Provide the (X, Y) coordinate of the cell's center where the given text is located.  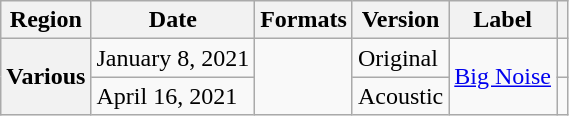
Original (400, 58)
April 16, 2021 (173, 96)
Version (400, 20)
Label (503, 20)
January 8, 2021 (173, 58)
Region (46, 20)
Date (173, 20)
Formats (304, 20)
Various (46, 77)
Big Noise (503, 77)
Acoustic (400, 96)
